For the text-containing cell, return its midpoint in (x, y) coordinate format. 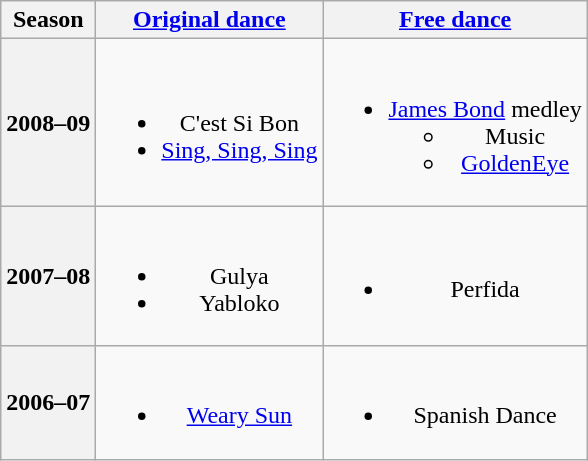
C'est Si Bon Sing, Sing, Sing (210, 122)
Original dance (210, 20)
2007–08 (48, 276)
James Bond medleyMusic GoldenEye (455, 122)
Perfida (455, 276)
Gulya Yabloko (210, 276)
Weary Sun (210, 402)
Spanish Dance (455, 402)
Season (48, 20)
2008–09 (48, 122)
Free dance (455, 20)
2006–07 (48, 402)
